Detect which cell encompasses the target text, then output its [x, y] center coordinate. 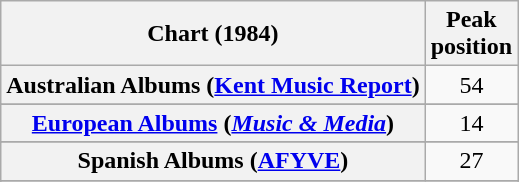
European Albums (Music & Media) [213, 123]
54 [471, 85]
Australian Albums (Kent Music Report) [213, 85]
Peakposition [471, 34]
Chart (1984) [213, 34]
14 [471, 123]
Spanish Albums (AFYVE) [213, 161]
27 [471, 161]
